Extract the [x, y] coordinate from the center of the cell holding the provided text.  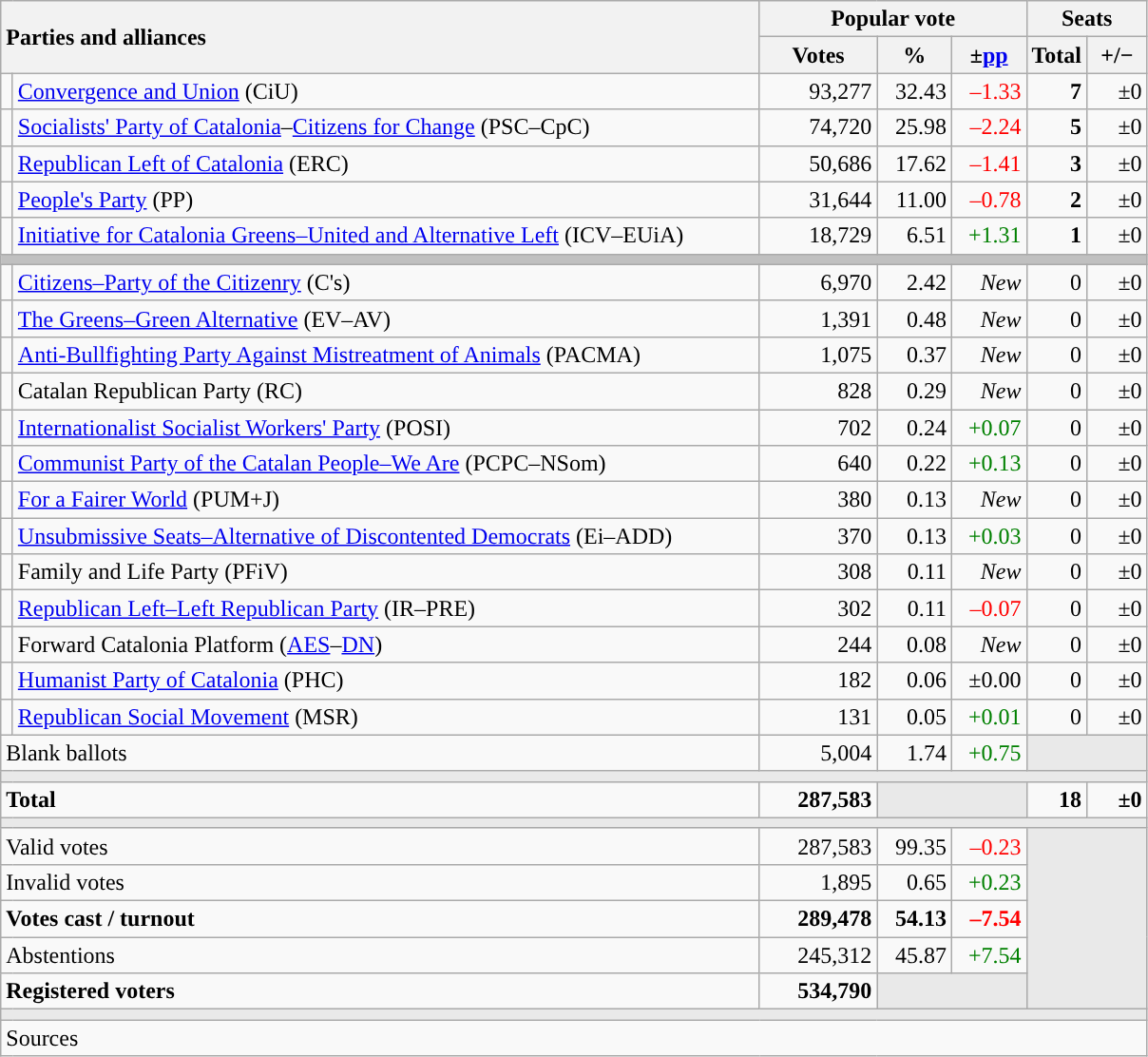
0.06 [914, 681]
0.22 [914, 464]
Republican Social Movement (MSR) [386, 717]
640 [818, 464]
302 [818, 608]
Citizens–Party of the Citizenry (C's) [386, 282]
31,644 [818, 200]
289,478 [818, 918]
Communist Party of the Catalan People–We Are (PCPC–NSom) [386, 464]
Catalan Republican Party (RC) [386, 391]
2 [1057, 200]
18 [1057, 799]
0.48 [914, 318]
+0.07 [988, 427]
54.13 [914, 918]
25.98 [914, 127]
+/− [1118, 55]
45.87 [914, 955]
1.74 [914, 753]
Initiative for Catalonia Greens–United and Alternative Left (ICV–EUiA) [386, 236]
±pp [988, 55]
99.35 [914, 846]
+0.03 [988, 536]
0.08 [914, 644]
74,720 [818, 127]
5 [1057, 127]
Registered voters [380, 991]
1,075 [818, 355]
93,277 [818, 91]
Valid votes [380, 846]
Blank ballots [380, 753]
–1.41 [988, 163]
6.51 [914, 236]
Unsubmissive Seats–Alternative of Discontented Democrats (Ei–ADD) [386, 536]
0.65 [914, 882]
Sources [574, 1038]
17.62 [914, 163]
0.24 [914, 427]
Popular vote [893, 19]
+0.23 [988, 882]
Forward Catalonia Platform (AES–DN) [386, 644]
3 [1057, 163]
5,004 [818, 753]
370 [818, 536]
Votes [818, 55]
50,686 [818, 163]
Republican Left–Left Republican Party (IR–PRE) [386, 608]
244 [818, 644]
Parties and alliances [380, 37]
828 [818, 391]
245,312 [818, 955]
+1.31 [988, 236]
–0.78 [988, 200]
For a Fairer World (PUM+J) [386, 500]
Socialists' Party of Catalonia–Citizens for Change (PSC–CpC) [386, 127]
182 [818, 681]
1,391 [818, 318]
Seats [1087, 19]
Internationalist Socialist Workers' Party (POSI) [386, 427]
1 [1057, 236]
–0.07 [988, 608]
–7.54 [988, 918]
Humanist Party of Catalonia (PHC) [386, 681]
–0.23 [988, 846]
Anti-Bullfighting Party Against Mistreatment of Animals (PACMA) [386, 355]
6,970 [818, 282]
7 [1057, 91]
+0.13 [988, 464]
Convergence and Union (CiU) [386, 91]
11.00 [914, 200]
Family and Life Party (PFiV) [386, 572]
18,729 [818, 236]
–1.33 [988, 91]
The Greens–Green Alternative (EV–AV) [386, 318]
380 [818, 500]
534,790 [818, 991]
±0.00 [988, 681]
Abstentions [380, 955]
131 [818, 717]
+0.75 [988, 753]
1,895 [818, 882]
Invalid votes [380, 882]
Republican Left of Catalonia (ERC) [386, 163]
+0.01 [988, 717]
People's Party (PP) [386, 200]
+7.54 [988, 955]
0.37 [914, 355]
Votes cast / turnout [380, 918]
702 [818, 427]
32.43 [914, 91]
2.42 [914, 282]
–2.24 [988, 127]
0.29 [914, 391]
% [914, 55]
0.05 [914, 717]
308 [818, 572]
